Identify which cell holds the provided text, then report its [X, Y] central coordinate. 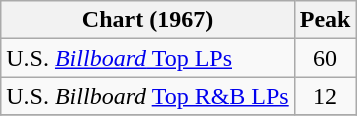
Peak [325, 20]
Chart (1967) [148, 20]
12 [325, 96]
60 [325, 58]
U.S. Billboard Top R&B LPs [148, 96]
U.S. Billboard Top LPs [148, 58]
